Output the [x, y] coordinate of the center of the cell containing the given text.  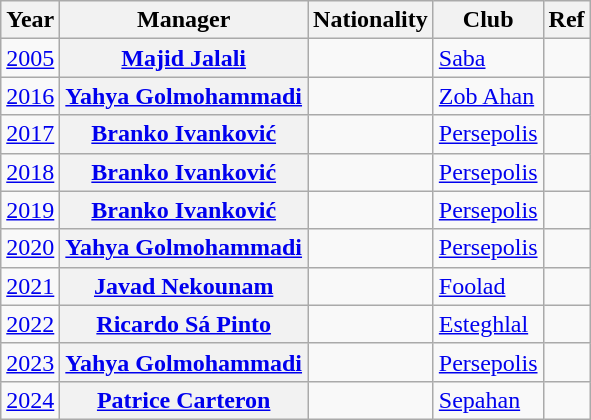
Foolad [488, 286]
Sepahan [488, 400]
Patrice Carteron [184, 400]
2005 [30, 58]
2020 [30, 248]
Javad Nekounam [184, 286]
Saba [488, 58]
Majid Jalali [184, 58]
2019 [30, 210]
Manager [184, 20]
2023 [30, 362]
2024 [30, 400]
Nationality [371, 20]
2021 [30, 286]
Zob Ahan [488, 96]
2017 [30, 134]
Esteghlal [488, 324]
2022 [30, 324]
Ricardo Sá Pinto [184, 324]
Ref [566, 20]
Club [488, 20]
Year [30, 20]
2016 [30, 96]
2018 [30, 172]
